Output the [X, Y] coordinate of the center of the cell containing the given text.  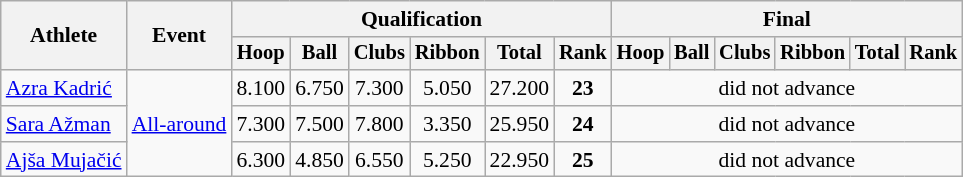
25.950 [520, 124]
7.800 [380, 124]
All-around [180, 124]
Athlete [64, 36]
24 [583, 124]
8.100 [260, 88]
27.200 [520, 88]
Final [787, 19]
7.500 [320, 124]
5.050 [448, 88]
Azra Kadrić [64, 88]
6.750 [320, 88]
Event [180, 36]
23 [583, 88]
Qualification [421, 19]
3.350 [448, 124]
Sara Ažman [64, 124]
